Output the (x, y) coordinate of the center of the cell containing the given text.  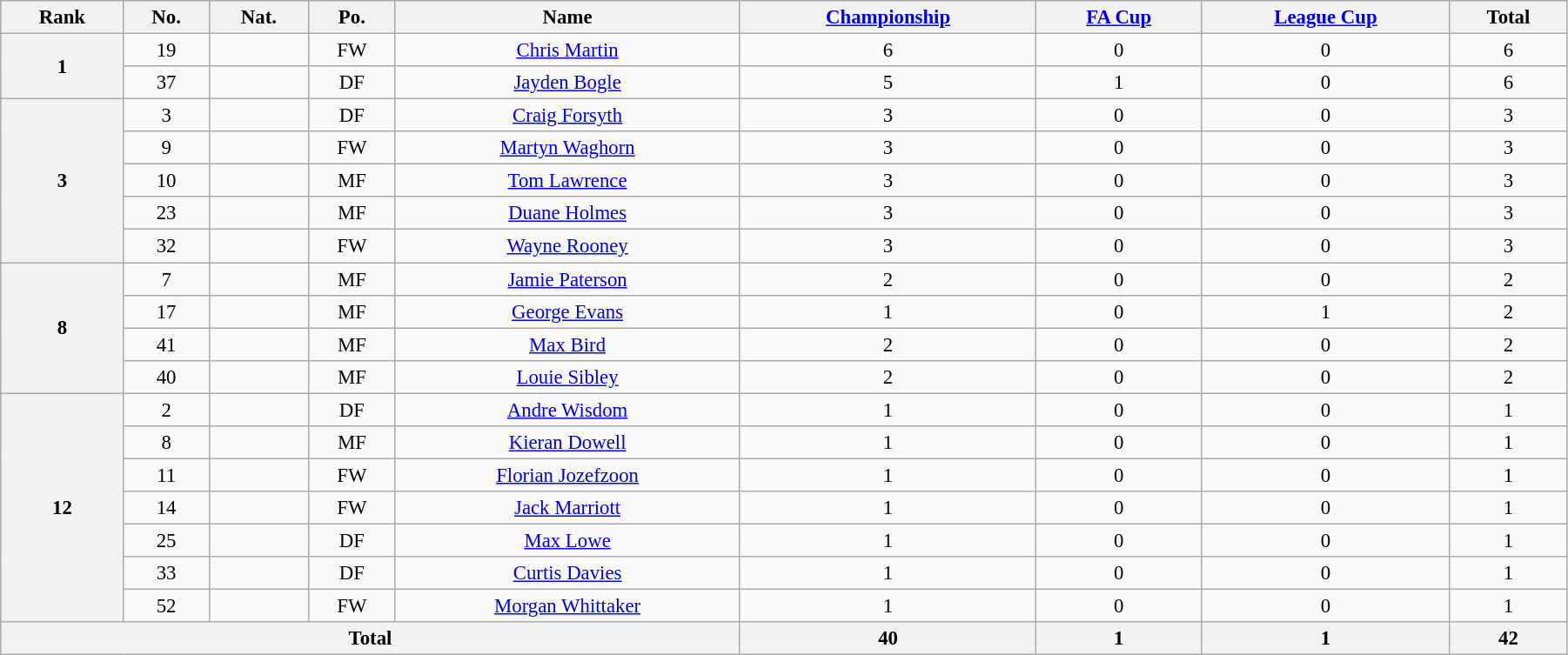
Tom Lawrence (567, 181)
Po. (352, 17)
Jamie Paterson (567, 279)
14 (166, 508)
Jack Marriott (567, 508)
42 (1508, 638)
Duane Holmes (567, 213)
Craig Forsyth (567, 116)
Jayden Bogle (567, 83)
7 (166, 279)
23 (166, 213)
25 (166, 540)
FA Cup (1119, 17)
5 (888, 83)
Martyn Waghorn (567, 148)
19 (166, 50)
Morgan Whittaker (567, 606)
No. (166, 17)
George Evans (567, 311)
10 (166, 181)
9 (166, 148)
41 (166, 344)
Kieran Dowell (567, 443)
12 (63, 508)
32 (166, 246)
Louie Sibley (567, 377)
Wayne Rooney (567, 246)
33 (166, 573)
11 (166, 475)
Curtis Davies (567, 573)
League Cup (1326, 17)
Max Bird (567, 344)
52 (166, 606)
Florian Jozefzoon (567, 475)
Nat. (259, 17)
Championship (888, 17)
Max Lowe (567, 540)
37 (166, 83)
Chris Martin (567, 50)
Name (567, 17)
17 (166, 311)
Andre Wisdom (567, 410)
Rank (63, 17)
